Pinpoint the cell where the given text exists, returning its [x, y] midpoint coordinate. 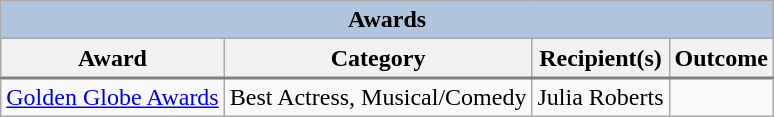
Outcome [721, 58]
Best Actress, Musical/Comedy [378, 98]
Recipient(s) [600, 58]
Award [113, 58]
Category [378, 58]
Awards [388, 20]
Julia Roberts [600, 98]
Golden Globe Awards [113, 98]
